Determine the [X, Y] coordinate at the center of the cell enclosing the given text.  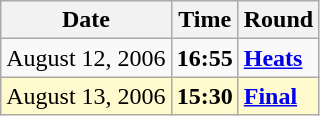
Final [278, 96]
Round [278, 20]
16:55 [204, 58]
August 13, 2006 [86, 96]
Date [86, 20]
Heats [278, 58]
Time [204, 20]
August 12, 2006 [86, 58]
15:30 [204, 96]
